Output the (X, Y) coordinate of the center of the cell containing the given text.  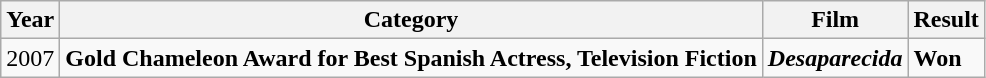
Won (946, 58)
Category (411, 20)
2007 (30, 58)
Film (835, 20)
Result (946, 20)
Gold Chameleon Award for Best Spanish Actress, Television Fiction (411, 58)
Desaparecida (835, 58)
Year (30, 20)
